Detect which cell encompasses the target text, then output its (x, y) center coordinate. 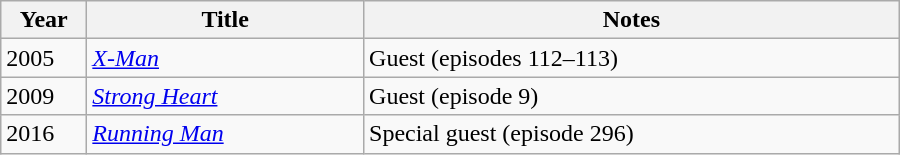
Guest (episodes 112–113) (632, 58)
Running Man (226, 134)
Guest (episode 9) (632, 96)
Year (44, 20)
2005 (44, 58)
Special guest (episode 296) (632, 134)
Title (226, 20)
2009 (44, 96)
2016 (44, 134)
Notes (632, 20)
Strong Heart (226, 96)
X-Man (226, 58)
